Detect which cell encompasses the target text, then output its (X, Y) center coordinate. 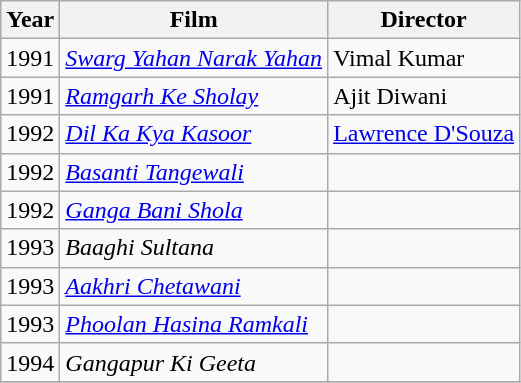
1994 (30, 362)
Ajit Diwani (424, 96)
Phoolan Hasina Ramkali (194, 324)
Dil Ka Kya Kasoor (194, 134)
Gangapur Ki Geeta (194, 362)
Swarg Yahan Narak Yahan (194, 58)
Film (194, 20)
Year (30, 20)
Baaghi Sultana (194, 248)
Basanti Tangewali (194, 172)
Director (424, 20)
Vimal Kumar (424, 58)
Lawrence D'Souza (424, 134)
Ramgarh Ke Sholay (194, 96)
Ganga Bani Shola (194, 210)
Aakhri Chetawani (194, 286)
